Determine the [x, y] coordinate at the center of the cell enclosing the given text.  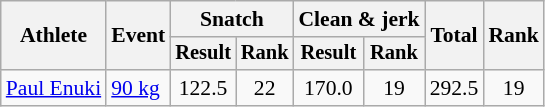
Snatch [232, 19]
Athlete [54, 36]
Paul Enuki [54, 88]
122.5 [203, 88]
90 kg [138, 88]
Event [138, 36]
22 [265, 88]
Total [454, 36]
170.0 [328, 88]
Clean & jerk [358, 19]
292.5 [454, 88]
